Capture the cell that displays the provided text and extract its [X, Y] central coordinate. 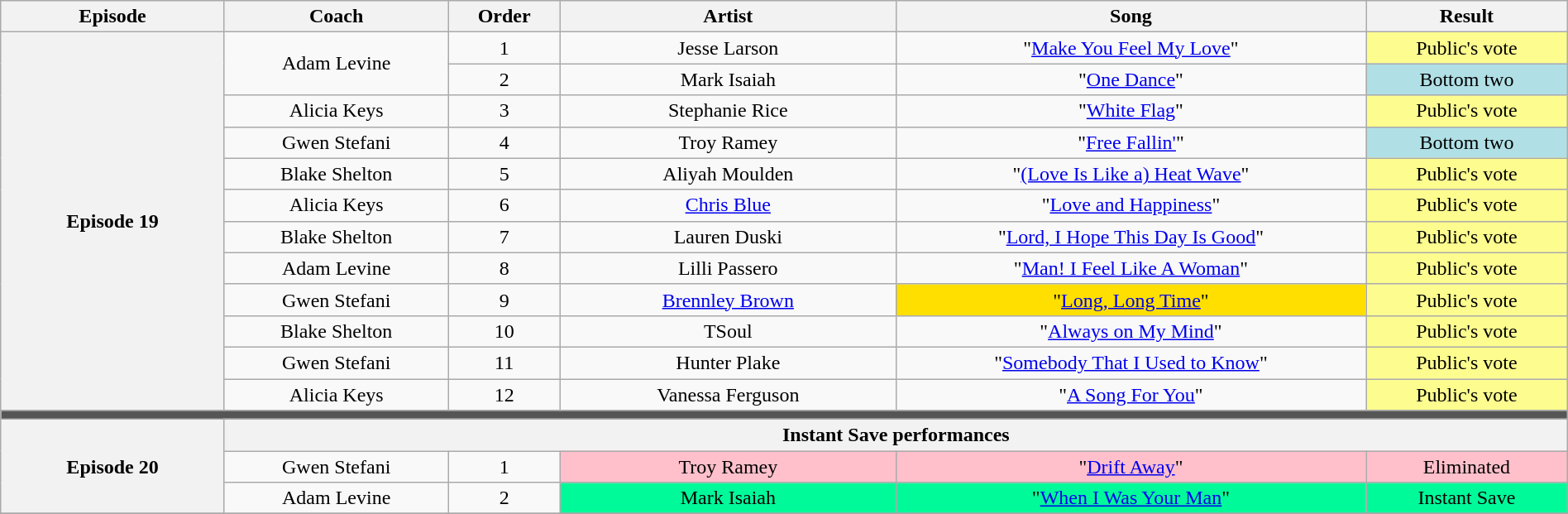
Lauren Duski [728, 237]
"Always on My Mind" [1131, 331]
"Long, Long Time" [1131, 300]
Lilli Passero [728, 268]
3 [504, 111]
Vanessa Ferguson [728, 395]
8 [504, 268]
Song [1131, 17]
"One Dance" [1131, 79]
Hunter Plake [728, 363]
Result [1467, 17]
Artist [728, 17]
12 [504, 395]
"Drift Away" [1131, 467]
9 [504, 300]
"Man! I Feel Like A Woman" [1131, 268]
Brennley Brown [728, 300]
TSoul [728, 331]
Jesse Larson [728, 48]
Stephanie Rice [728, 111]
Coach [336, 17]
"Make You Feel My Love" [1131, 48]
Eliminated [1467, 467]
"White Flag" [1131, 111]
5 [504, 174]
Order [504, 17]
10 [504, 331]
Instant Save [1467, 498]
6 [504, 205]
"Free Fallin'" [1131, 142]
"Love and Happiness" [1131, 205]
"When I Was Your Man" [1131, 498]
"Lord, I Hope This Day Is Good" [1131, 237]
"A Song For You" [1131, 395]
Episode [112, 17]
"(Love Is Like a) Heat Wave" [1131, 174]
Episode 19 [112, 222]
Instant Save performances [896, 435]
Aliyah Moulden [728, 174]
"Somebody That I Used to Know" [1131, 363]
4 [504, 142]
7 [504, 237]
Chris Blue [728, 205]
Episode 20 [112, 467]
11 [504, 363]
